Find where the given text appears and provide that cell's center as (x, y) coordinate. 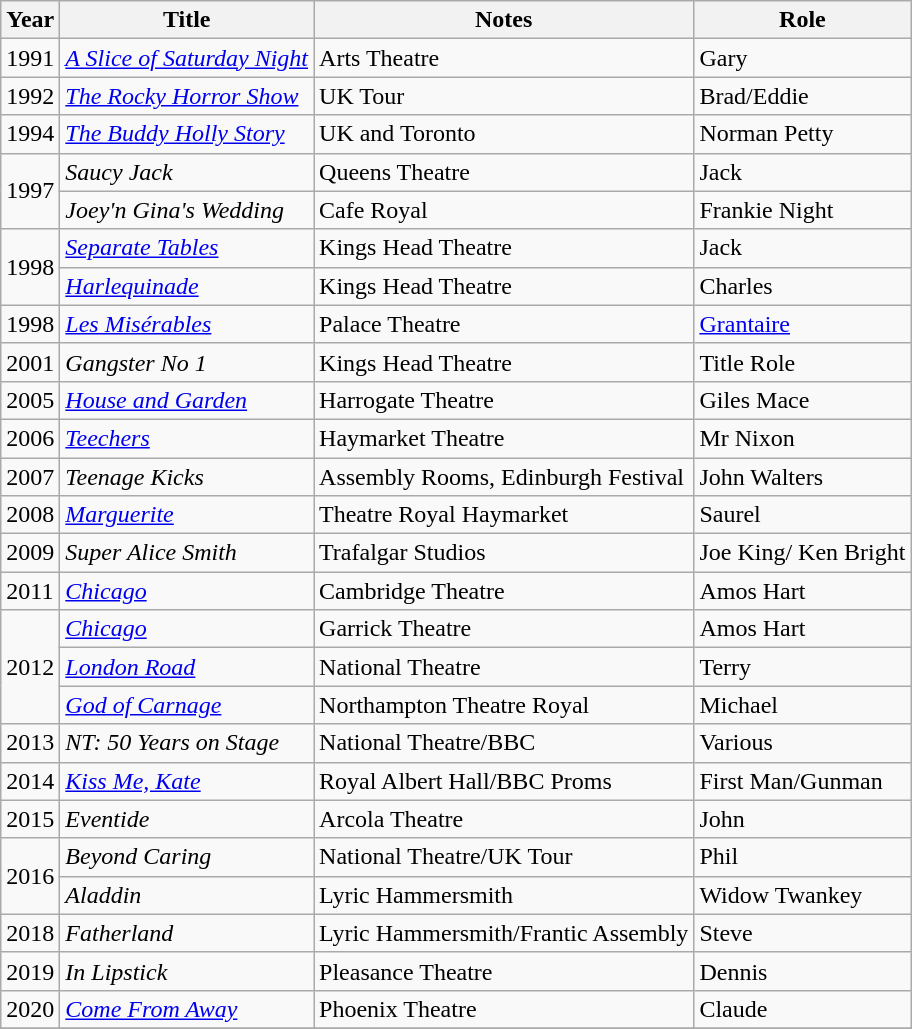
Pleasance Theatre (504, 971)
UK and Toronto (504, 134)
Cafe Royal (504, 210)
Mr Nixon (802, 438)
Super Alice Smith (187, 553)
Joey'n Gina's Wedding (187, 210)
Trafalgar Studios (504, 553)
Michael (802, 705)
Northampton Theatre Royal (504, 705)
Assembly Rooms, Edinburgh Festival (504, 477)
Harrogate Theatre (504, 400)
Queens Theatre (504, 172)
Arts Theatre (504, 58)
John Walters (802, 477)
2001 (30, 362)
Saucy Jack (187, 172)
National Theatre (504, 667)
Cambridge Theatre (504, 591)
Steve (802, 933)
Haymarket Theatre (504, 438)
The Buddy Holly Story (187, 134)
2019 (30, 971)
2006 (30, 438)
Joe King/ Ken Bright (802, 553)
Dennis (802, 971)
2016 (30, 876)
God of Carnage (187, 705)
Terry (802, 667)
Lyric Hammersmith/Frantic Assembly (504, 933)
The Rocky Horror Show (187, 96)
UK Tour (504, 96)
Teenage Kicks (187, 477)
Norman Petty (802, 134)
1997 (30, 191)
1991 (30, 58)
Lyric Hammersmith (504, 895)
A Slice of Saturday Night (187, 58)
Harlequinade (187, 286)
Fatherland (187, 933)
Royal Albert Hall/BBC Proms (504, 781)
Widow Twankey (802, 895)
John (802, 819)
Frankie Night (802, 210)
Claude (802, 1009)
Title (187, 20)
In Lipstick (187, 971)
2012 (30, 667)
Garrick Theatre (504, 629)
Aladdin (187, 895)
Marguerite (187, 515)
Giles Mace (802, 400)
2014 (30, 781)
London Road (187, 667)
2015 (30, 819)
Les Misérables (187, 324)
1992 (30, 96)
2007 (30, 477)
Theatre Royal Haymarket (504, 515)
Phoenix Theatre (504, 1009)
Phil (802, 857)
National Theatre/BBC (504, 743)
Grantaire (802, 324)
Beyond Caring (187, 857)
2018 (30, 933)
Year (30, 20)
2020 (30, 1009)
Palace Theatre (504, 324)
First Man/Gunman (802, 781)
2005 (30, 400)
House and Garden (187, 400)
Teechers (187, 438)
Arcola Theatre (504, 819)
Gary (802, 58)
Brad/Eddie (802, 96)
NT: 50 Years on Stage (187, 743)
2009 (30, 553)
1994 (30, 134)
2013 (30, 743)
Various (802, 743)
Gangster No 1 (187, 362)
Notes (504, 20)
Separate Tables (187, 248)
2008 (30, 515)
Title Role (802, 362)
2011 (30, 591)
National Theatre/UK Tour (504, 857)
Kiss Me, Kate (187, 781)
Role (802, 20)
Come From Away (187, 1009)
Charles (802, 286)
Saurel (802, 515)
Eventide (187, 819)
